Locate the cell with the specified text and output its [x, y] center coordinate. 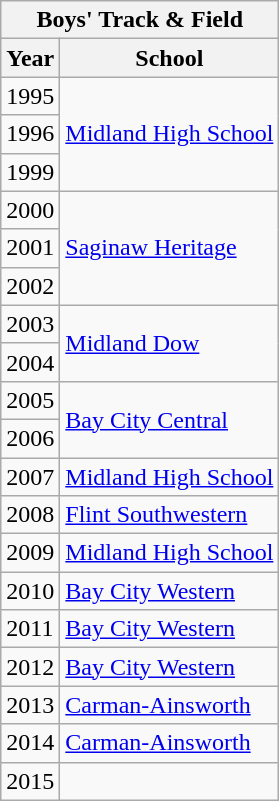
2008 [30, 515]
1999 [30, 172]
2012 [30, 667]
Midland Dow [170, 343]
1996 [30, 134]
Flint Southwestern [170, 515]
2007 [30, 477]
2001 [30, 248]
1995 [30, 96]
2015 [30, 781]
2009 [30, 553]
2004 [30, 362]
2002 [30, 286]
2003 [30, 324]
2013 [30, 705]
2005 [30, 400]
2014 [30, 743]
Bay City Central [170, 419]
2010 [30, 591]
2011 [30, 629]
Saginaw Heritage [170, 248]
Year [30, 58]
School [170, 58]
Boys' Track & Field [140, 20]
2000 [30, 210]
2006 [30, 438]
